For the text-containing cell, return its midpoint in (X, Y) coordinate format. 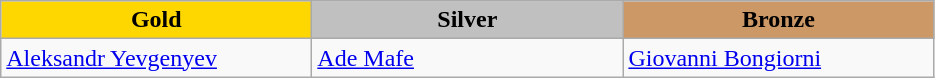
Silver (468, 20)
Gold (156, 20)
Bronze (778, 20)
Aleksandr Yevgenyev (156, 58)
Ade Mafe (468, 58)
Giovanni Bongiorni (778, 58)
